Identify which cell holds the provided text, then report its [X, Y] central coordinate. 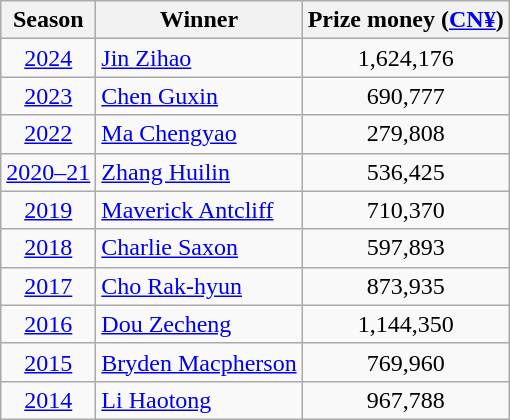
597,893 [406, 248]
Ma Chengyao [199, 134]
1,144,350 [406, 324]
769,960 [406, 362]
690,777 [406, 96]
Charlie Saxon [199, 248]
2020–21 [48, 172]
2014 [48, 400]
Winner [199, 20]
Cho Rak-hyun [199, 286]
279,808 [406, 134]
2023 [48, 96]
Dou Zecheng [199, 324]
Season [48, 20]
2016 [48, 324]
Li Haotong [199, 400]
710,370 [406, 210]
Jin Zihao [199, 58]
536,425 [406, 172]
2017 [48, 286]
Prize money (CN¥) [406, 20]
Bryden Macpherson [199, 362]
873,935 [406, 286]
Chen Guxin [199, 96]
2022 [48, 134]
967,788 [406, 400]
2018 [48, 248]
2015 [48, 362]
1,624,176 [406, 58]
2019 [48, 210]
Zhang Huilin [199, 172]
Maverick Antcliff [199, 210]
2024 [48, 58]
